Find where the given text appears and provide that cell's center as [x, y] coordinate. 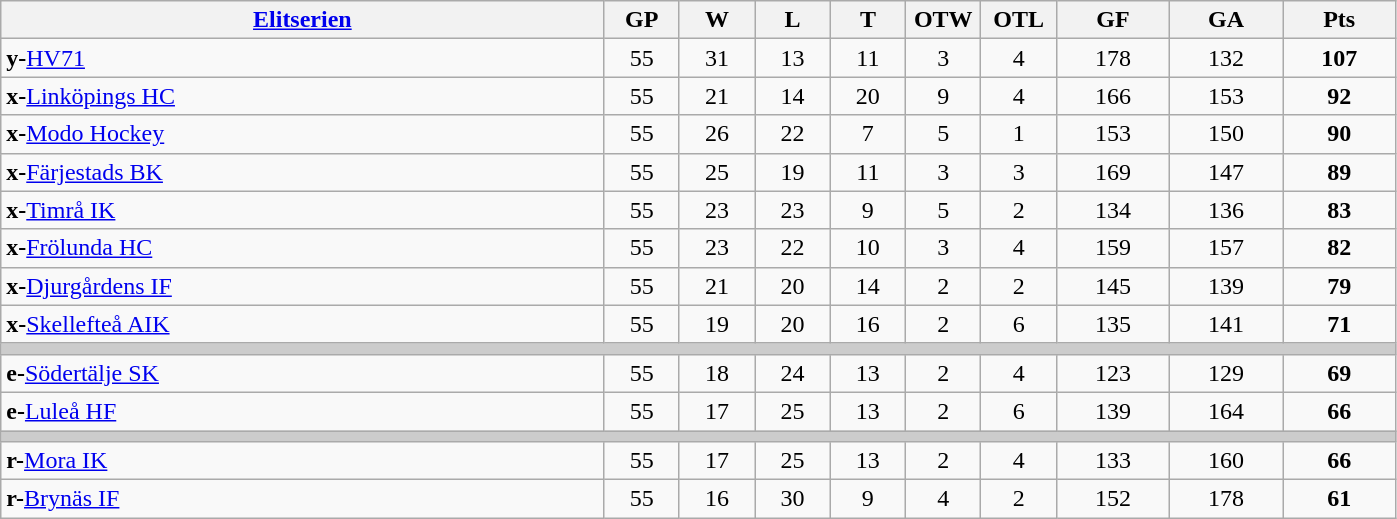
150 [1226, 134]
135 [1112, 324]
x-Timrå IK [302, 210]
92 [1340, 96]
OTW [944, 20]
Pts [1340, 20]
141 [1226, 324]
71 [1340, 324]
x-Djurgårdens IF [302, 286]
159 [1112, 248]
157 [1226, 248]
x-Modo Hockey [302, 134]
61 [1340, 499]
r-Mora IK [302, 461]
r-Brynäs IF [302, 499]
10 [868, 248]
x-Skellefteå AIK [302, 324]
y-HV71 [302, 58]
133 [1112, 461]
83 [1340, 210]
GA [1226, 20]
69 [1340, 373]
132 [1226, 58]
169 [1112, 172]
GP [642, 20]
134 [1112, 210]
1 [1018, 134]
31 [716, 58]
GF [1112, 20]
89 [1340, 172]
136 [1226, 210]
164 [1226, 411]
18 [716, 373]
OTL [1018, 20]
x-Färjestads BK [302, 172]
L [792, 20]
W [716, 20]
123 [1112, 373]
e-Luleå HF [302, 411]
166 [1112, 96]
160 [1226, 461]
152 [1112, 499]
30 [792, 499]
Elitserien [302, 20]
24 [792, 373]
e-Södertälje SK [302, 373]
x-Frölunda HC [302, 248]
79 [1340, 286]
x-Linköpings HC [302, 96]
145 [1112, 286]
147 [1226, 172]
82 [1340, 248]
90 [1340, 134]
107 [1340, 58]
7 [868, 134]
26 [716, 134]
129 [1226, 373]
T [868, 20]
